Pinpoint the cell where the given text exists, returning its [x, y] midpoint coordinate. 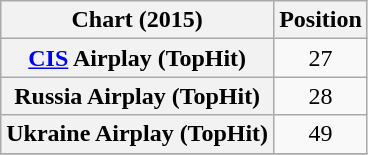
Position [321, 20]
Ukraine Airplay (TopHit) [138, 134]
Chart (2015) [138, 20]
49 [321, 134]
Russia Airplay (TopHit) [138, 96]
28 [321, 96]
27 [321, 58]
CIS Airplay (TopHit) [138, 58]
